Identify which cell holds the provided text, then report its [x, y] central coordinate. 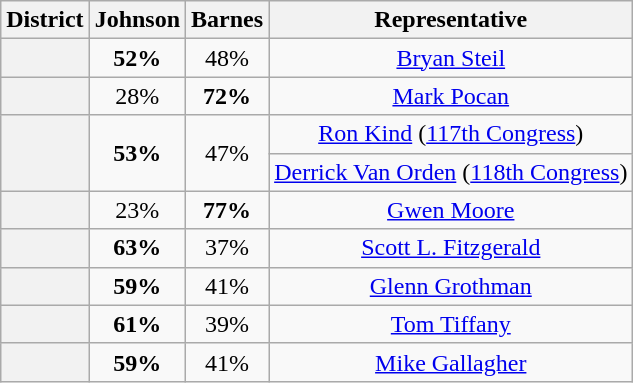
Mike Gallagher [451, 362]
61% [137, 324]
Gwen Moore [451, 210]
39% [228, 324]
48% [228, 58]
Representative [451, 20]
28% [137, 96]
53% [137, 153]
37% [228, 248]
Tom Tiffany [451, 324]
77% [228, 210]
Scott L. Fitzgerald [451, 248]
District [45, 20]
47% [228, 153]
63% [137, 248]
Glenn Grothman [451, 286]
Ron Kind (117th Congress) [451, 134]
23% [137, 210]
Derrick Van Orden (118th Congress) [451, 172]
72% [228, 96]
Johnson [137, 20]
52% [137, 58]
Mark Pocan [451, 96]
Bryan Steil [451, 58]
Barnes [228, 20]
